For the text-containing cell, return its midpoint in [x, y] coordinate format. 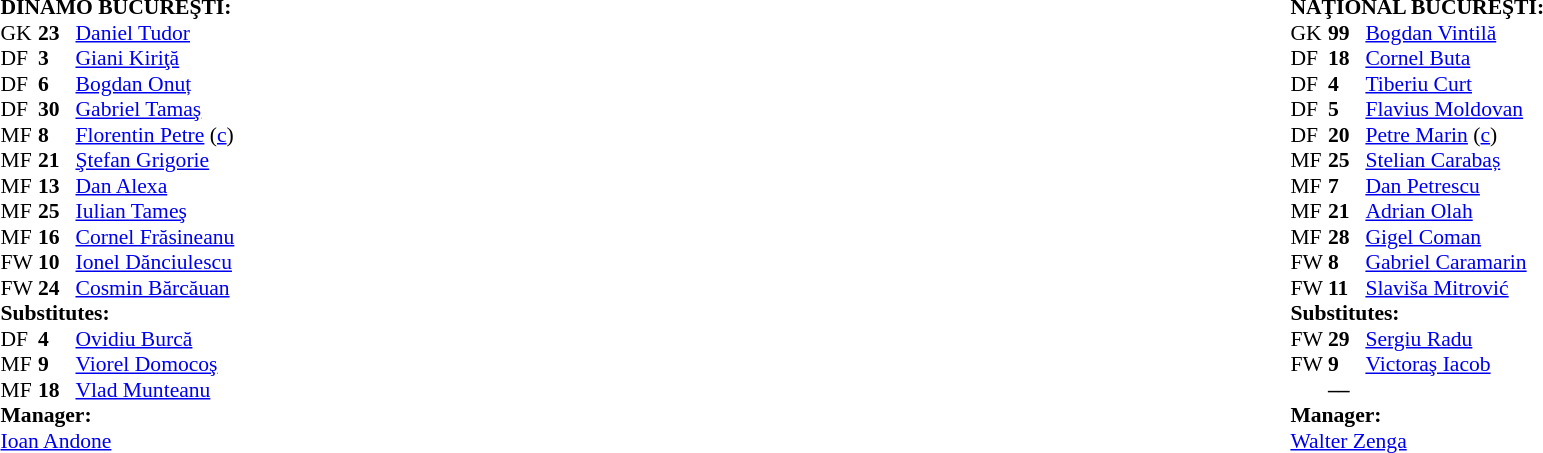
6 [57, 84]
13 [57, 186]
Gabriel Tamaş [156, 109]
16 [57, 237]
Daniel Tudor [156, 33]
Viorel Domocoş [156, 365]
Bogdan Onuț [156, 84]
5 [1347, 109]
Ovidiu Burcă [156, 339]
28 [1347, 237]
3 [57, 59]
20 [1347, 135]
Ionel Dănciulescu [156, 263]
29 [1347, 339]
–– [1347, 390]
Dan Alexa [156, 186]
Iulian Tameş [156, 211]
7 [1347, 186]
Vlad Munteanu [156, 390]
11 [1347, 288]
10 [57, 263]
23 [57, 33]
Cosmin Bărcăuan [156, 288]
24 [57, 288]
99 [1347, 33]
30 [57, 109]
Giani Kiriţă [156, 59]
Manager: [117, 415]
Substitutes: [117, 313]
Ştefan Grigorie [156, 161]
Florentin Petre (c) [156, 135]
Cornel Frăsineanu [156, 237]
